Find where the given text appears and provide that cell's center as [X, Y] coordinate. 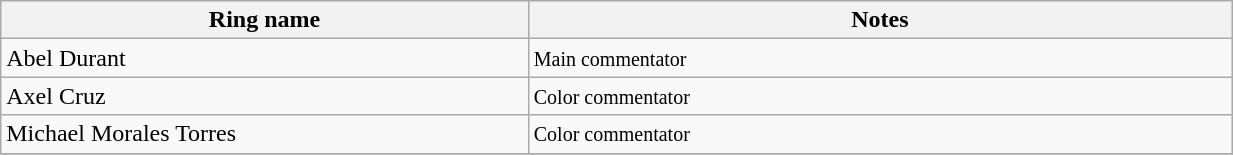
Main commentator [880, 58]
Notes [880, 20]
Axel Cruz [265, 96]
Michael Morales Torres [265, 134]
Abel Durant [265, 58]
Ring name [265, 20]
